Locate the cell with the specified text and output its (X, Y) center coordinate. 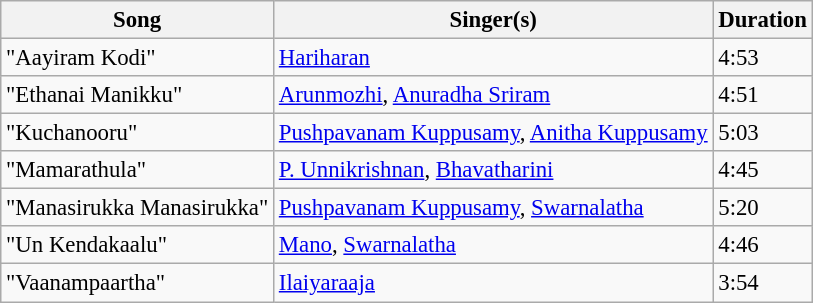
Arunmozhi, Anuradha Sriram (494, 95)
4:46 (762, 245)
4:53 (762, 58)
P. Unnikrishnan, Bhavatharini (494, 170)
"Kuchanooru" (138, 133)
"Manasirukka Manasirukka" (138, 208)
Mano, Swarnalatha (494, 245)
"Un Kendakaalu" (138, 245)
"Ethanai Manikku" (138, 95)
Song (138, 20)
Pushpavanam Kuppusamy, Swarnalatha (494, 208)
"Vaanampaartha" (138, 283)
Ilaiyaraaja (494, 283)
5:03 (762, 133)
Singer(s) (494, 20)
"Mamarathula" (138, 170)
4:45 (762, 170)
Duration (762, 20)
5:20 (762, 208)
3:54 (762, 283)
"Aayiram Kodi" (138, 58)
4:51 (762, 95)
Hariharan (494, 58)
Pushpavanam Kuppusamy, Anitha Kuppusamy (494, 133)
